Locate the cell with the specified text and output its [x, y] center coordinate. 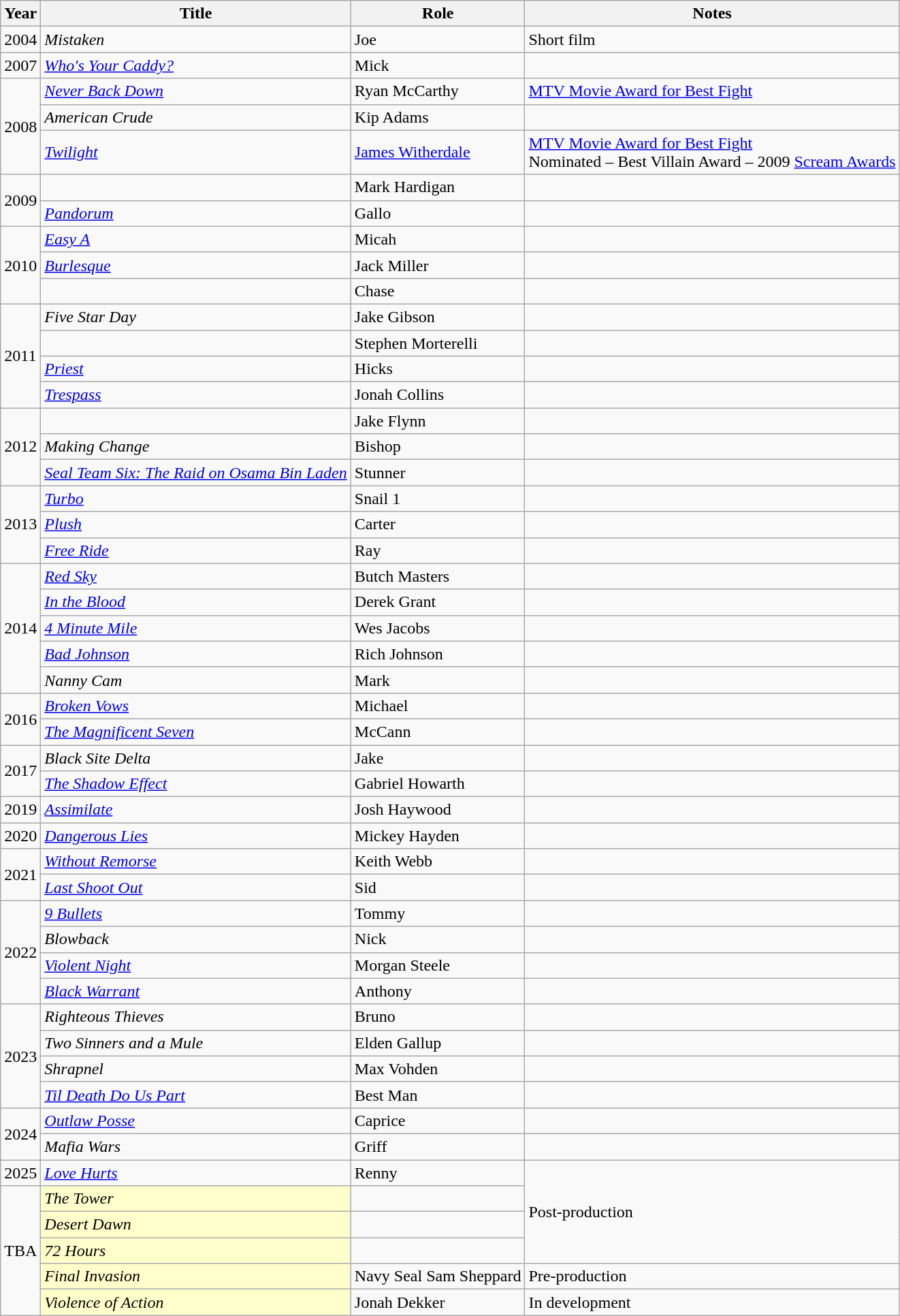
2014 [20, 628]
Kip Adams [438, 117]
Micah [438, 239]
Joe [438, 40]
Renny [438, 1172]
Bruno [438, 1017]
Anthony [438, 991]
Outlaw Posse [196, 1121]
2011 [20, 356]
Mark [438, 680]
Desert Dawn [196, 1225]
Notes [712, 14]
2024 [20, 1133]
Jack Miller [438, 265]
Snail 1 [438, 499]
2022 [20, 952]
2007 [20, 65]
Love Hurts [196, 1172]
Stunner [438, 473]
Broken Vows [196, 706]
Derek Grant [438, 602]
Gallo [438, 213]
Violent Night [196, 965]
Free Ride [196, 550]
Final Invasion [196, 1276]
Righteous Thieves [196, 1017]
Post-production [712, 1211]
Nanny Cam [196, 680]
Assimilate [196, 810]
American Crude [196, 117]
2019 [20, 810]
In the Blood [196, 602]
MTV Movie Award for Best Fight Nominated – Best Villain Award – 2009 Scream Awards [712, 153]
72 Hours [196, 1251]
Sid [438, 888]
Title [196, 14]
Bishop [438, 447]
Burlesque [196, 265]
Bad Johnson [196, 654]
Josh Haywood [438, 810]
Jake [438, 758]
Griff [438, 1146]
Dangerous Lies [196, 836]
Michael [438, 706]
Violence of Action [196, 1302]
Best Man [438, 1095]
2004 [20, 40]
Jonah Dekker [438, 1302]
Til Death Do Us Part [196, 1095]
2010 [20, 265]
Chase [438, 291]
Mafia Wars [196, 1146]
Turbo [196, 499]
Max Vohden [438, 1069]
Tommy [438, 913]
Blowback [196, 939]
2012 [20, 447]
Role [438, 14]
2017 [20, 771]
Jake Gibson [438, 317]
McCann [438, 732]
Priest [196, 369]
Red Sky [196, 576]
Who's Your Caddy? [196, 65]
Never Back Down [196, 91]
2013 [20, 524]
2023 [20, 1056]
2020 [20, 836]
Easy A [196, 239]
Year [20, 14]
Without Remorse [196, 862]
Nick [438, 939]
Seal Team Six: The Raid on Osama Bin Laden [196, 473]
Gabriel Howarth [438, 784]
Shrapnel [196, 1069]
Twilight [196, 153]
Black Warrant [196, 991]
Navy Seal Sam Sheppard [438, 1276]
2008 [20, 127]
James Witherdale [438, 153]
Making Change [196, 447]
2025 [20, 1172]
MTV Movie Award for Best Fight [712, 91]
Hicks [438, 369]
Carter [438, 524]
Ray [438, 550]
Last Shoot Out [196, 888]
2009 [20, 200]
The Magnificent Seven [196, 732]
Mistaken [196, 40]
Ryan McCarthy [438, 91]
Mickey Hayden [438, 836]
Stephen Morterelli [438, 343]
Five Star Day [196, 317]
Pandorum [196, 213]
Jonah Collins [438, 395]
In development [712, 1302]
Mark Hardigan [438, 187]
Two Sinners and a Mule [196, 1043]
4 Minute Mile [196, 628]
Morgan Steele [438, 965]
The Tower [196, 1199]
Mick [438, 65]
Wes Jacobs [438, 628]
TBA [20, 1251]
Pre-production [712, 1276]
2016 [20, 719]
Short film [712, 40]
Keith Webb [438, 862]
The Shadow Effect [196, 784]
Rich Johnson [438, 654]
Trespass [196, 395]
Caprice [438, 1121]
Butch Masters [438, 576]
Black Site Delta [196, 758]
Jake Flynn [438, 421]
9 Bullets [196, 913]
Elden Gallup [438, 1043]
2021 [20, 875]
Plush [196, 524]
